Locate the cell with the specified text and output its [x, y] center coordinate. 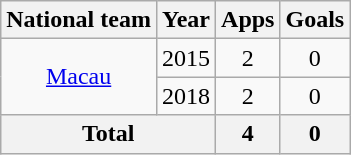
National team [79, 20]
Macau [79, 77]
Total [108, 134]
Year [186, 20]
Apps [248, 20]
Goals [315, 20]
2015 [186, 58]
2018 [186, 96]
4 [248, 134]
